From the cell containing the given text, extract its center point as [x, y] coordinate. 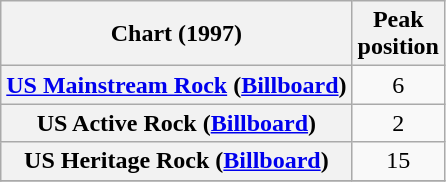
15 [398, 161]
Peakposition [398, 34]
Chart (1997) [176, 34]
6 [398, 85]
2 [398, 123]
US Mainstream Rock (Billboard) [176, 85]
US Heritage Rock (Billboard) [176, 161]
US Active Rock (Billboard) [176, 123]
